Locate the cell with the specified text and output its (X, Y) center coordinate. 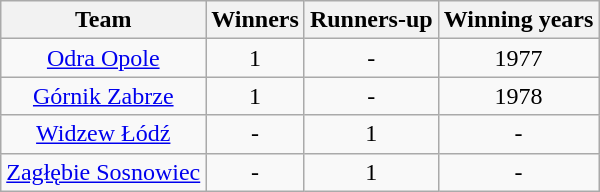
Team (104, 20)
1977 (518, 58)
Odra Opole (104, 58)
Runners-up (371, 20)
Zagłębie Sosnowiec (104, 172)
Górnik Zabrze (104, 96)
Winning years (518, 20)
1978 (518, 96)
Widzew Łódź (104, 134)
Winners (256, 20)
